Identify which cell holds the provided text, then report its [X, Y] central coordinate. 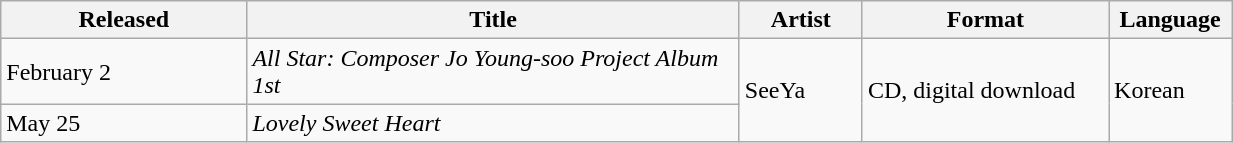
February 2 [124, 72]
Title [493, 20]
Korean [1170, 90]
Format [985, 20]
Artist [800, 20]
All Star: Composer Jo Young-soo Project Album 1st [493, 72]
SeeYa [800, 90]
May 25 [124, 123]
CD, digital download [985, 90]
Lovely Sweet Heart [493, 123]
Language [1170, 20]
Released [124, 20]
